From the cell containing the given text, extract its center point as (x, y) coordinate. 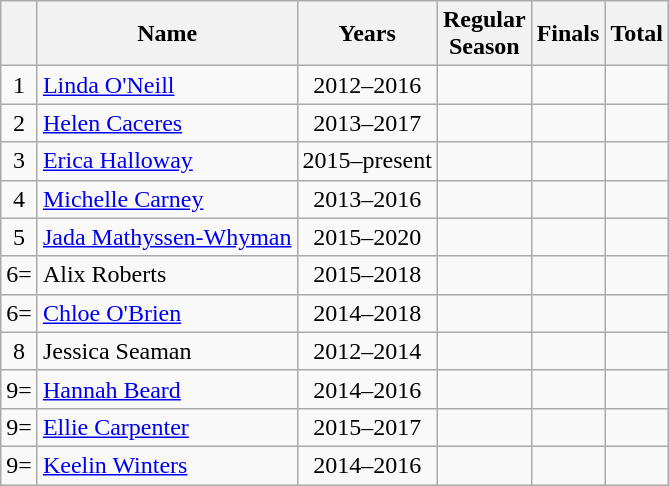
4 (20, 199)
Name (167, 34)
Jada Mathyssen-Whyman (167, 237)
2013–2016 (367, 199)
RegularSeason (484, 34)
2014–2018 (367, 313)
Finals (568, 34)
2012–2016 (367, 85)
2013–2017 (367, 123)
Linda O'Neill (167, 85)
Alix Roberts (167, 275)
2015–present (367, 161)
8 (20, 351)
Years (367, 34)
Michelle Carney (167, 199)
2015–2017 (367, 427)
Ellie Carpenter (167, 427)
Hannah Beard (167, 389)
Chloe O'Brien (167, 313)
2015–2018 (367, 275)
Total (637, 34)
5 (20, 237)
Erica Halloway (167, 161)
Keelin Winters (167, 465)
1 (20, 85)
2012–2014 (367, 351)
2015–2020 (367, 237)
Jessica Seaman (167, 351)
3 (20, 161)
Helen Caceres (167, 123)
2 (20, 123)
